Extract the [X, Y] coordinate from the center of the cell holding the provided text.  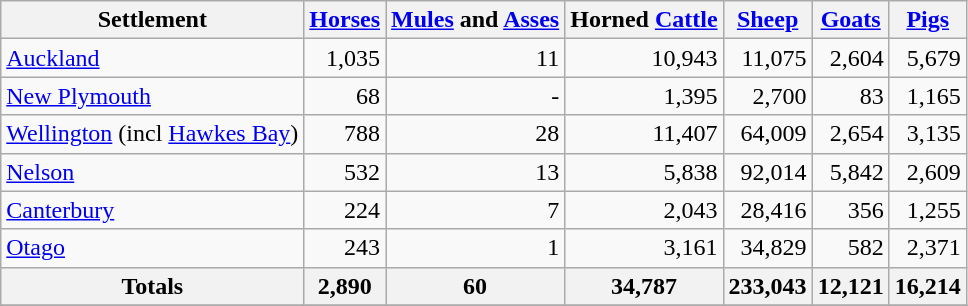
Mules and Asses [476, 20]
Goats [850, 20]
Pigs [928, 20]
2,609 [928, 172]
12,121 [850, 286]
Horned Cattle [644, 20]
582 [850, 248]
68 [345, 96]
2,700 [768, 96]
224 [345, 210]
Settlement [152, 20]
Sheep [768, 20]
11,407 [644, 134]
1,395 [644, 96]
10,943 [644, 58]
Wellington (incl Hawkes Bay) [152, 134]
Auckland [152, 58]
1 [476, 248]
28 [476, 134]
Totals [152, 286]
1,035 [345, 58]
Nelson [152, 172]
Otago [152, 248]
3,161 [644, 248]
233,043 [768, 286]
11 [476, 58]
356 [850, 210]
28,416 [768, 210]
60 [476, 286]
New Plymouth [152, 96]
5,842 [850, 172]
1,255 [928, 210]
2,890 [345, 286]
2,604 [850, 58]
243 [345, 248]
7 [476, 210]
34,787 [644, 286]
83 [850, 96]
2,043 [644, 210]
788 [345, 134]
5,838 [644, 172]
64,009 [768, 134]
532 [345, 172]
34,829 [768, 248]
3,135 [928, 134]
1,165 [928, 96]
11,075 [768, 58]
92,014 [768, 172]
16,214 [928, 286]
13 [476, 172]
2,371 [928, 248]
Horses [345, 20]
5,679 [928, 58]
2,654 [850, 134]
Canterbury [152, 210]
- [476, 96]
